Return [x, y] of the center of cell containing provided text 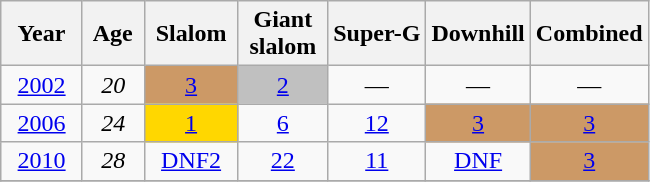
20 [113, 85]
28 [113, 161]
22 [283, 161]
2010 [42, 161]
DNF2 [191, 161]
Combined [589, 34]
Year [42, 34]
1 [191, 123]
Downhill [478, 34]
DNF [478, 161]
Slalom [191, 34]
2 [283, 85]
Super-G [377, 34]
2002 [42, 85]
12 [377, 123]
Giant slalom [283, 34]
2006 [42, 123]
6 [283, 123]
24 [113, 123]
Age [113, 34]
11 [377, 161]
